Find where the given text appears and provide that cell's center as [x, y] coordinate. 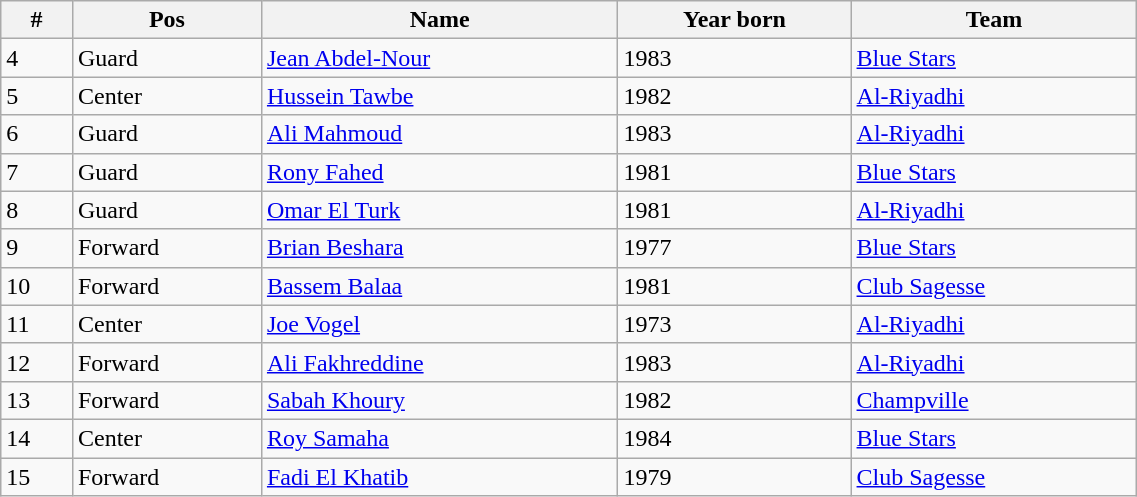
Hussein Tawbe [440, 96]
1973 [734, 324]
10 [37, 286]
9 [37, 248]
Brian Beshara [440, 248]
8 [37, 210]
14 [37, 438]
Ali Fakhreddine [440, 362]
# [37, 20]
12 [37, 362]
Year born [734, 20]
7 [37, 172]
Pos [166, 20]
6 [37, 134]
Champville [994, 400]
15 [37, 477]
Roy Samaha [440, 438]
4 [37, 58]
Omar El Turk [440, 210]
Sabah Khoury [440, 400]
5 [37, 96]
Jean Abdel-Nour [440, 58]
Ali Mahmoud [440, 134]
11 [37, 324]
1979 [734, 477]
1984 [734, 438]
Bassem Balaa [440, 286]
Rony Fahed [440, 172]
Joe Vogel [440, 324]
Name [440, 20]
Fadi El Khatib [440, 477]
13 [37, 400]
1977 [734, 248]
Team [994, 20]
